Find where the given text appears and provide that cell's center as (x, y) coordinate. 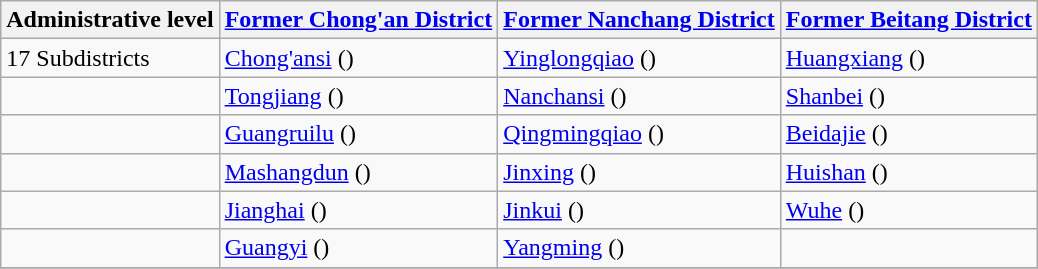
Beidajie () (908, 134)
Guangyi () (358, 248)
Shanbei () (908, 96)
Huangxiang () (908, 58)
Qingmingqiao () (640, 134)
Former Beitang District (908, 20)
Yinglongqiao () (640, 58)
17 Subdistricts (110, 58)
Jianghai () (358, 210)
Guangruilu () (358, 134)
Tongjiang () (358, 96)
Administrative level (110, 20)
Former Nanchang District (640, 20)
Former Chong'an District (358, 20)
Jinxing () (640, 172)
Jinkui () (640, 210)
Nanchansi () (640, 96)
Mashangdun () (358, 172)
Huishan () (908, 172)
Chong'ansi () (358, 58)
Yangming () (640, 248)
Wuhe () (908, 210)
